Return the [X, Y] coordinate for the center point of the cell that contains the specified text.  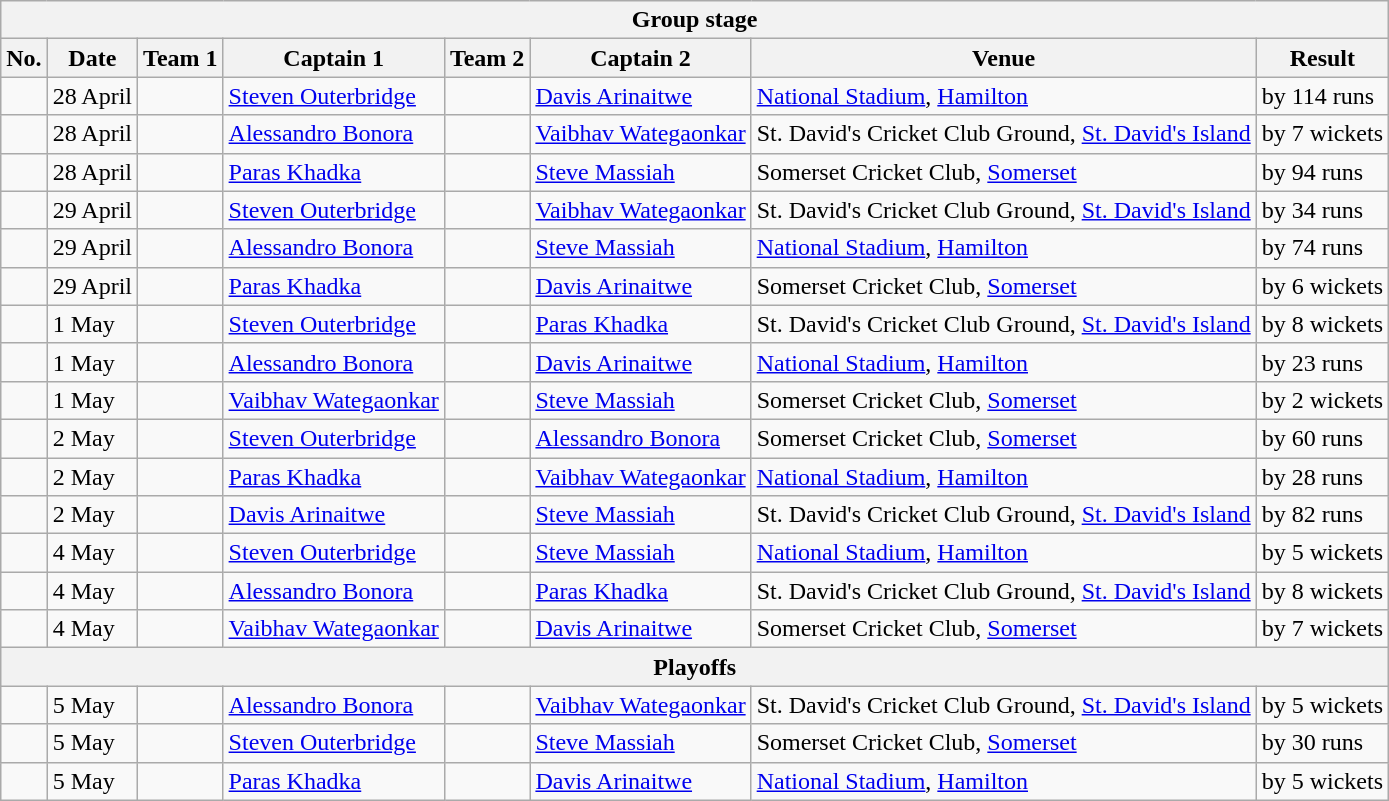
by 82 runs [1322, 515]
by 30 runs [1322, 743]
Group stage [695, 20]
by 60 runs [1322, 438]
Result [1322, 58]
Playoffs [695, 667]
Venue [1004, 58]
by 2 wickets [1322, 400]
Team 2 [487, 58]
Captain 2 [640, 58]
Date [92, 58]
Team 1 [181, 58]
by 6 wickets [1322, 286]
by 23 runs [1322, 362]
No. [24, 58]
by 94 runs [1322, 172]
by 34 runs [1322, 210]
by 114 runs [1322, 96]
by 74 runs [1322, 248]
by 28 runs [1322, 477]
Captain 1 [334, 58]
